Identify which cell holds the provided text, then report its [x, y] central coordinate. 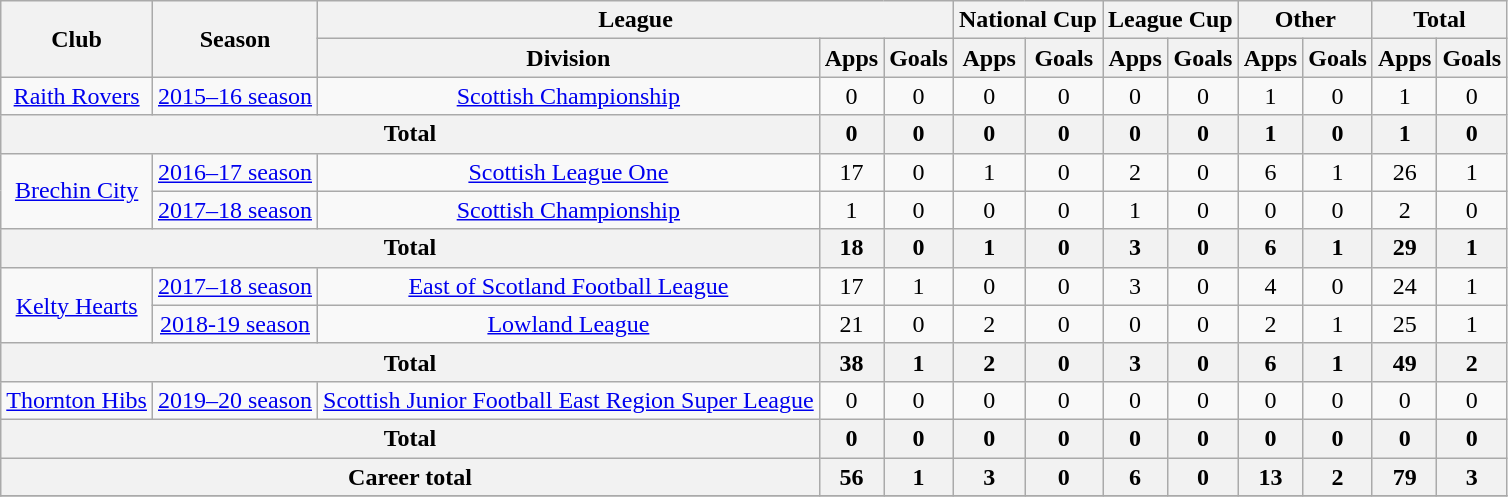
Scottish League One [569, 172]
26 [1404, 172]
18 [851, 248]
49 [1404, 362]
25 [1404, 324]
League Cup [1170, 20]
2018-19 season [234, 324]
79 [1404, 477]
Scottish Junior Football East Region Super League [569, 400]
Brechin City [77, 191]
29 [1404, 248]
24 [1404, 286]
Division [569, 58]
2019–20 season [234, 400]
21 [851, 324]
East of Scotland Football League [569, 286]
League [636, 20]
38 [851, 362]
Career total [410, 477]
2015–16 season [234, 96]
13 [1270, 477]
Other [1305, 20]
56 [851, 477]
Raith Rovers [77, 96]
Thornton Hibs [77, 400]
Club [77, 39]
4 [1270, 286]
2016–17 season [234, 172]
Lowland League [569, 324]
Kelty Hearts [77, 305]
Season [234, 39]
National Cup [1028, 20]
